For the text-containing cell, return its midpoint in [x, y] coordinate format. 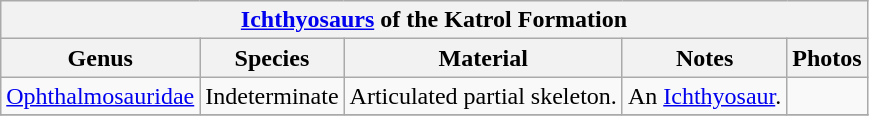
An Ichthyosaur. [704, 96]
Material [483, 58]
Articulated partial skeleton. [483, 96]
Species [272, 58]
Photos [827, 58]
Genus [100, 58]
Ophthalmosauridae [100, 96]
Indeterminate [272, 96]
Notes [704, 58]
Ichthyosaurs of the Katrol Formation [434, 20]
